Extract the [x, y] coordinate from the center of the cell holding the provided text.  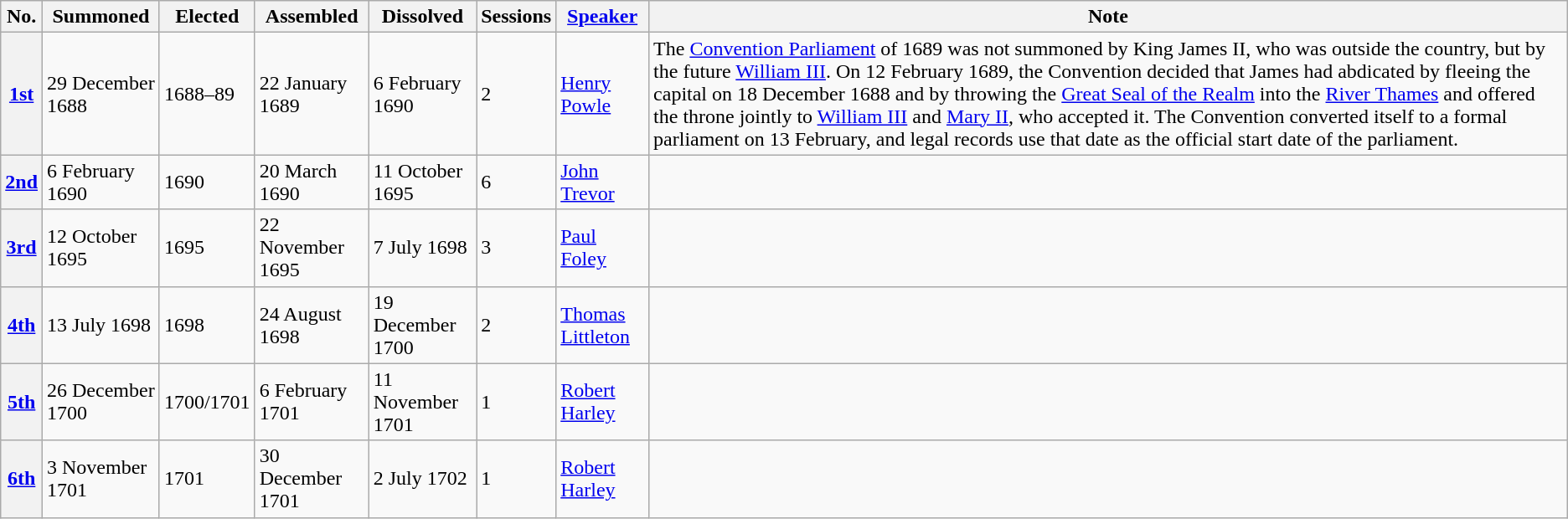
29 December 1688 [101, 94]
Paul Foley [603, 248]
5th [22, 402]
30 December 1701 [312, 479]
3 [516, 248]
1698 [207, 325]
11 November 1701 [422, 402]
Summoned [101, 17]
4th [22, 325]
Elected [207, 17]
2 July 1702 [422, 479]
Assembled [312, 17]
Note [1109, 17]
22 January 1689 [312, 94]
Thomas Littleton [603, 325]
1690 [207, 182]
13 July 1698 [101, 325]
1st [22, 94]
6 February 1701 [312, 402]
3rd [22, 248]
Sessions [516, 17]
Speaker [603, 17]
2nd [22, 182]
John Trevor [603, 182]
6 [516, 182]
6th [22, 479]
3 November 1701 [101, 479]
19 December 1700 [422, 325]
7 July 1698 [422, 248]
1695 [207, 248]
26 December 1700 [101, 402]
22 November 1695 [312, 248]
12 October 1695 [101, 248]
No. [22, 17]
11 October 1695 [422, 182]
1701 [207, 479]
20 March 1690 [312, 182]
Dissolved [422, 17]
Henry Powle [603, 94]
24 August 1698 [312, 325]
1700/1701 [207, 402]
1688–89 [207, 94]
